Output the (x, y) coordinate of the center of the cell containing the given text.  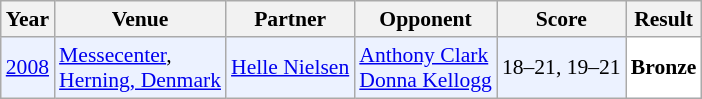
18–21, 19–21 (562, 68)
2008 (28, 68)
Opponent (426, 19)
Score (562, 19)
Bronze (664, 68)
Helle Nielsen (290, 68)
Messecenter,Herning, Denmark (140, 68)
Venue (140, 19)
Anthony Clark Donna Kellogg (426, 68)
Result (664, 19)
Year (28, 19)
Partner (290, 19)
